From the cell containing the given text, extract its center point as [x, y] coordinate. 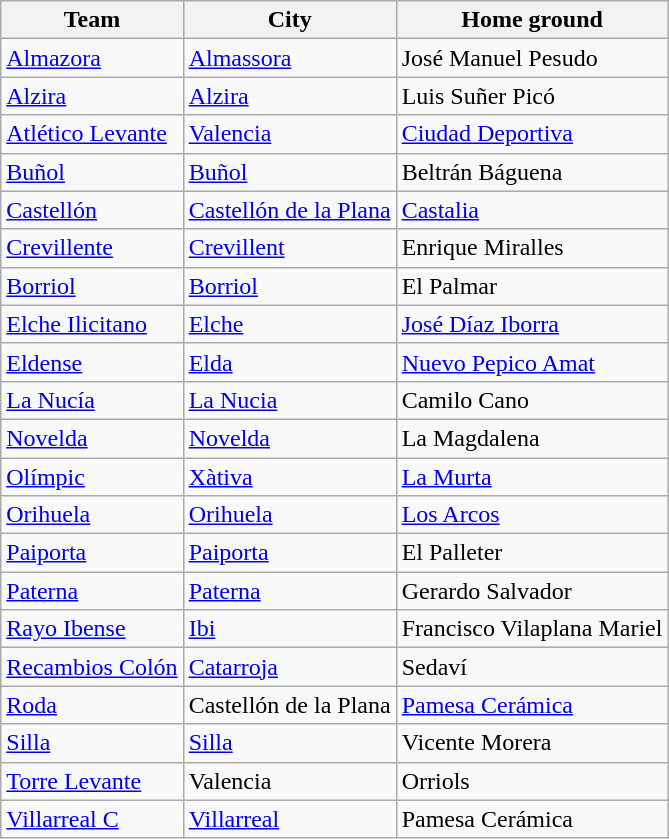
Atlético Levante [92, 134]
Almazora [92, 58]
Eldense [92, 362]
Olímpic [92, 477]
Luis Suñer Picó [532, 96]
Gerardo Salvador [532, 591]
Elche [290, 324]
Team [92, 20]
Vicente Morera [532, 743]
Crevillente [92, 248]
Camilo Cano [532, 400]
Castalia [532, 210]
Los Arcos [532, 515]
Ibi [290, 629]
Elche Ilicitano [92, 324]
José Díaz Iborra [532, 324]
Sedaví [532, 667]
La Magdalena [532, 438]
Rayo Ibense [92, 629]
El Palleter [532, 553]
Recambios Colón [92, 667]
José Manuel Pesudo [532, 58]
Nuevo Pepico Amat [532, 362]
Crevillent [290, 248]
La Murta [532, 477]
Almassora [290, 58]
Roda [92, 705]
Xàtiva [290, 477]
La Nucía [92, 400]
Francisco Vilaplana Mariel [532, 629]
Villarreal C [92, 819]
Orriols [532, 781]
Villarreal [290, 819]
Castellón [92, 210]
Beltrán Báguena [532, 172]
La Nucia [290, 400]
El Palmar [532, 286]
Elda [290, 362]
City [290, 20]
Torre Levante [92, 781]
Home ground [532, 20]
Catarroja [290, 667]
Ciudad Deportiva [532, 134]
Enrique Miralles [532, 248]
